Capture the cell that displays the provided text and extract its (x, y) central coordinate. 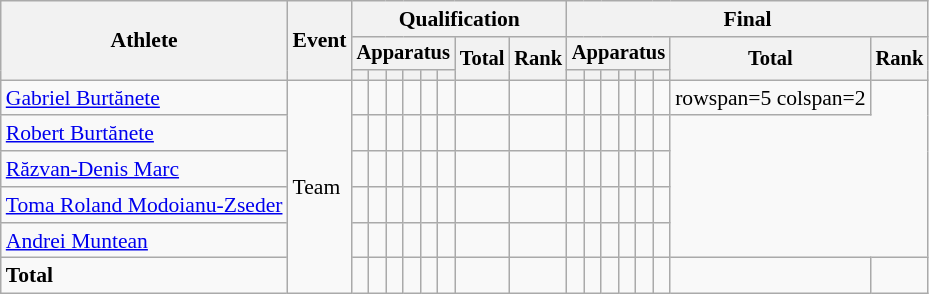
Andrei Muntean (144, 241)
Robert Burtănete (144, 134)
Gabriel Burtănete (144, 98)
Răzvan-Denis Marc (144, 169)
Qualification (460, 19)
Event (320, 40)
Toma Roland Modoianu-Zseder (144, 205)
Team (320, 187)
rowspan=5 colspan=2 (770, 98)
Athlete (144, 40)
Final (748, 19)
